Return (x, y) of the center of cell containing provided text 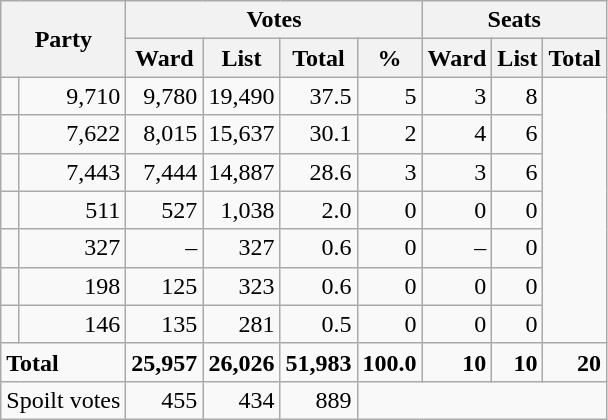
0.5 (318, 324)
9,780 (164, 96)
455 (164, 400)
527 (164, 210)
2 (390, 134)
135 (164, 324)
15,637 (242, 134)
7,443 (72, 172)
281 (242, 324)
Party (64, 39)
9,710 (72, 96)
146 (72, 324)
7,622 (72, 134)
198 (72, 286)
889 (318, 400)
511 (72, 210)
2.0 (318, 210)
% (390, 58)
Seats (514, 20)
323 (242, 286)
28.6 (318, 172)
14,887 (242, 172)
5 (390, 96)
8 (518, 96)
51,983 (318, 362)
1,038 (242, 210)
4 (457, 134)
30.1 (318, 134)
19,490 (242, 96)
Votes (274, 20)
25,957 (164, 362)
125 (164, 286)
Spoilt votes (64, 400)
100.0 (390, 362)
7,444 (164, 172)
26,026 (242, 362)
20 (575, 362)
37.5 (318, 96)
8,015 (164, 134)
434 (242, 400)
